Search for the cell housing the specified text and yield its [x, y] center coordinate. 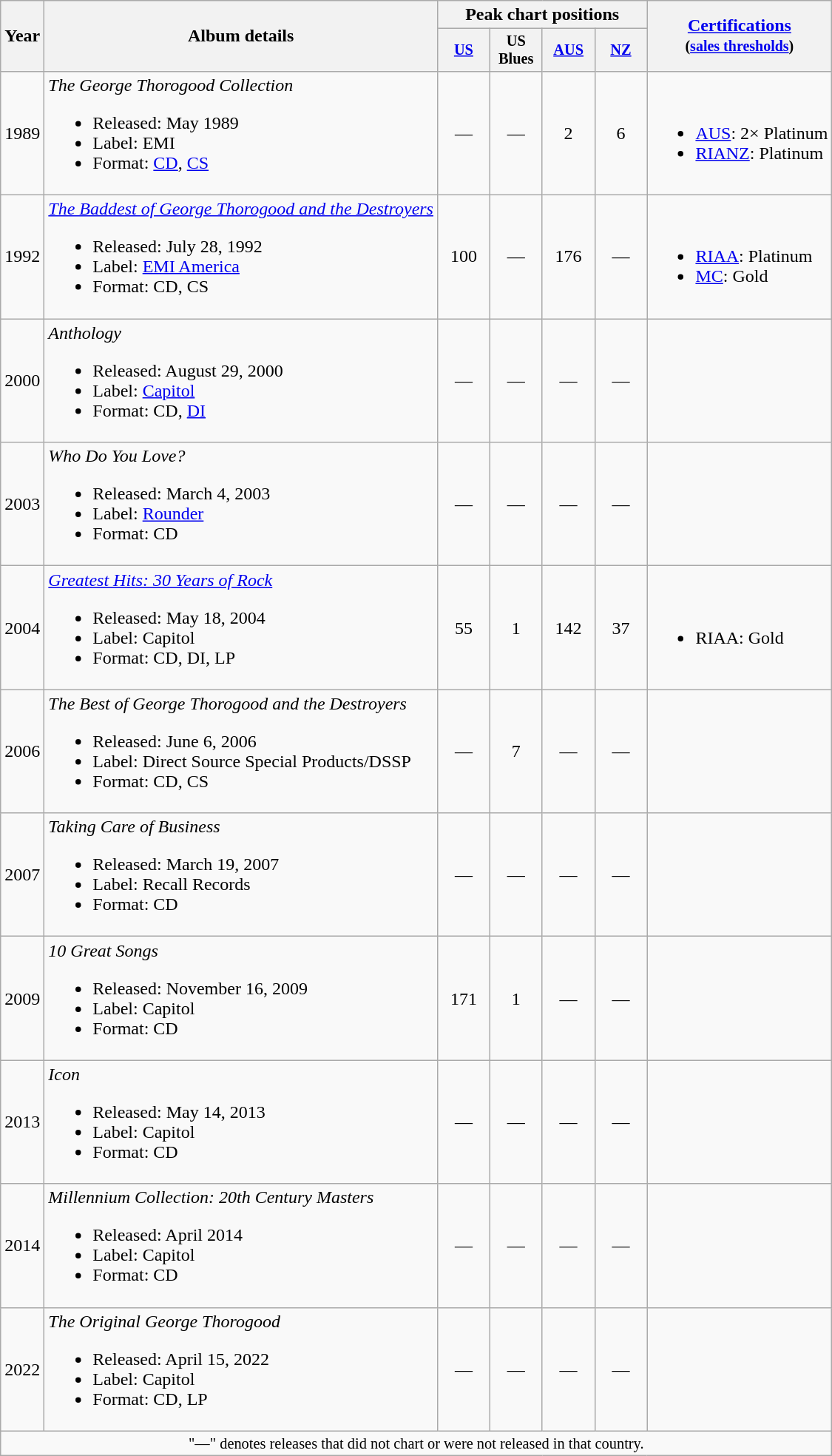
2 [568, 133]
The Best of George Thorogood and the DestroyersReleased: June 6, 2006Label: Direct Source Special Products/DSSPFormat: CD, CS [241, 752]
7 [516, 752]
NZ [621, 50]
IconReleased: May 14, 2013Label: CapitolFormat: CD [241, 1122]
2009 [22, 999]
AnthologyReleased: August 29, 2000Label: CapitolFormat: CD, DI [241, 380]
100 [463, 257]
"—" denotes releases that did not chart or were not released in that country. [416, 1443]
6 [621, 133]
2007 [22, 874]
176 [568, 257]
Greatest Hits: 30 Years of RockReleased: May 18, 2004Label: CapitolFormat: CD, DI, LP [241, 627]
AUS [568, 50]
US Blues [516, 50]
Peak chart positions [541, 15]
171 [463, 999]
Certifications(sales thresholds) [740, 36]
Taking Care of Business Released: March 19, 2007Label: Recall RecordsFormat: CD [241, 874]
2014 [22, 1246]
55 [463, 627]
AUS: 2× PlatinumRIANZ: Platinum [740, 133]
RIAA: PlatinumMC: Gold [740, 257]
The Baddest of George Thorogood and the DestroyersReleased: July 28, 1992Label: EMI AmericaFormat: CD, CS [241, 257]
Millennium Collection: 20th Century MastersReleased: April 2014Label: CapitolFormat: CD [241, 1246]
142 [568, 627]
2006 [22, 752]
37 [621, 627]
Year [22, 36]
US [463, 50]
1992 [22, 257]
2003 [22, 505]
1989 [22, 133]
The George Thorogood CollectionReleased: May 1989Label: EMIFormat: CD, CS [241, 133]
The Original George ThorogoodReleased: April 15, 2022Label: CapitolFormat: CD, LP [241, 1369]
Album details [241, 36]
2022 [22, 1369]
Who Do You Love?Released: March 4, 2003Label: RounderFormat: CD [241, 505]
2004 [22, 627]
10 Great SongsReleased: November 16, 2009Label: CapitolFormat: CD [241, 999]
2013 [22, 1122]
RIAA: Gold [740, 627]
2000 [22, 380]
